Capture the cell that displays the provided text and extract its (X, Y) central coordinate. 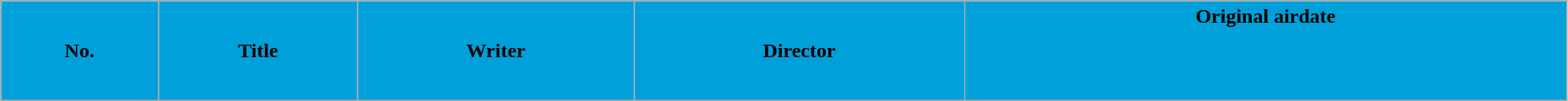
No. (79, 50)
Title (258, 50)
Writer (496, 50)
Director (800, 50)
Original airdate (1266, 50)
